From the cell containing the given text, extract its center point as [x, y] coordinate. 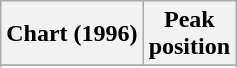
Chart (1996) [72, 34]
Peakposition [189, 34]
